Return the (X, Y) coordinate for the center point of the cell that contains the specified text.  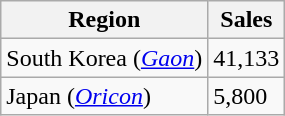
Region (104, 20)
Sales (246, 20)
5,800 (246, 96)
41,133 (246, 58)
Japan (Oricon) (104, 96)
South Korea (Gaon) (104, 58)
